Scan for the cell matching the given text and deliver its [X, Y] coordinate at center. 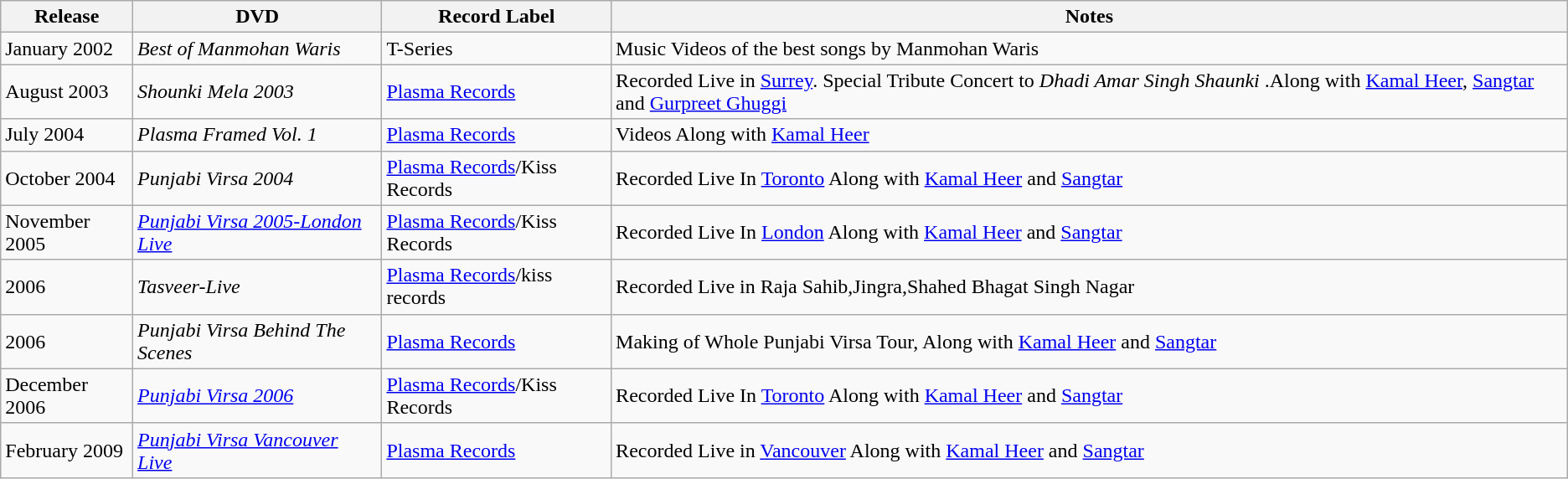
Notes [1090, 17]
October 2004 [67, 178]
Recorded Live In London Along with Kamal Heer and Sangtar [1090, 233]
DVD [258, 17]
Punjabi Virsa Behind The Scenes [258, 342]
Plasma Framed Vol. 1 [258, 135]
August 2003 [67, 92]
Punjabi Virsa 2006 [258, 395]
Making of Whole Punjabi Virsa Tour, Along with Kamal Heer and Sangtar [1090, 342]
July 2004 [67, 135]
Punjabi Virsa 2005-London Live [258, 233]
T-Series [497, 49]
Videos Along with Kamal Heer [1090, 135]
Record Label [497, 17]
Punjabi Virsa Vancouver Live [258, 451]
January 2002 [67, 49]
Best of Manmohan Waris [258, 49]
Release [67, 17]
Music Videos of the best songs by Manmohan Waris [1090, 49]
December 2006 [67, 395]
Recorded Live in Vancouver Along with Kamal Heer and Sangtar [1090, 451]
Plasma Records/kiss records [497, 286]
Punjabi Virsa 2004 [258, 178]
Tasveer-Live [258, 286]
Recorded Live in Surrey. Special Tribute Concert to Dhadi Amar Singh Shaunki .Along with Kamal Heer, Sangtar and Gurpreet Ghuggi [1090, 92]
November 2005 [67, 233]
Shounki Mela 2003 [258, 92]
February 2009 [67, 451]
Recorded Live in Raja Sahib,Jingra,Shahed Bhagat Singh Nagar [1090, 286]
